Pinpoint the cell where the given text exists, returning its (X, Y) midpoint coordinate. 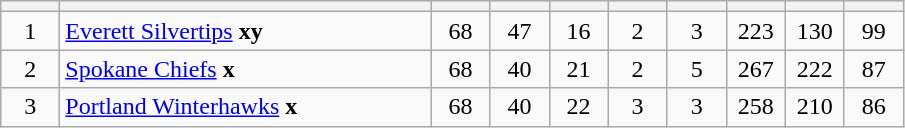
258 (756, 107)
Spokane Chiefs x (246, 69)
210 (814, 107)
87 (874, 69)
222 (814, 69)
86 (874, 107)
16 (578, 31)
22 (578, 107)
99 (874, 31)
223 (756, 31)
47 (520, 31)
267 (756, 69)
21 (578, 69)
1 (30, 31)
Everett Silvertips xy (246, 31)
Portland Winterhawks x (246, 107)
130 (814, 31)
5 (696, 69)
